Extract the (X, Y) coordinate from the center of the cell holding the provided text.  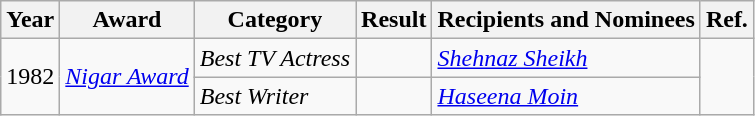
Result (394, 20)
Category (274, 20)
Ref. (726, 20)
Recipients and Nominees (566, 20)
Nigar Award (127, 77)
Haseena Moin (566, 96)
Best Writer (274, 96)
Year (30, 20)
1982 (30, 77)
Shehnaz Sheikh (566, 58)
Best TV Actress (274, 58)
Award (127, 20)
